Search for the cell housing the specified text and yield its (X, Y) center coordinate. 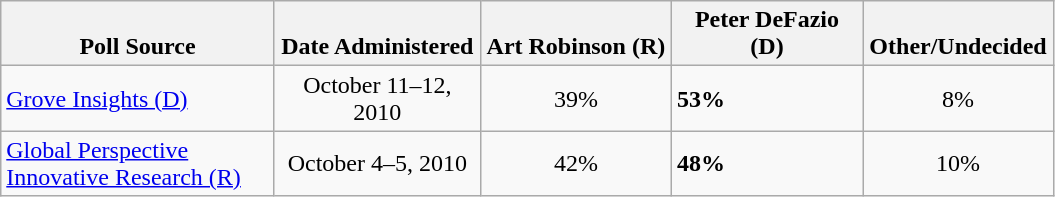
Global Perspective Innovative Research (R) (138, 164)
Poll Source (138, 34)
53% (766, 98)
42% (576, 164)
48% (766, 164)
39% (576, 98)
October 11–12, 2010 (377, 98)
8% (958, 98)
10% (958, 164)
Other/Undecided (958, 34)
Peter DeFazio (D) (766, 34)
Date Administered (377, 34)
Art Robinson (R) (576, 34)
October 4–5, 2010 (377, 164)
Grove Insights (D) (138, 98)
